For the text-containing cell, return its midpoint in (x, y) coordinate format. 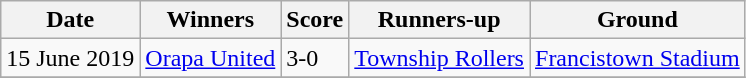
3-0 (315, 58)
Orapa United (210, 58)
15 June 2019 (70, 58)
Ground (638, 20)
Francistown Stadium (638, 58)
Township Rollers (440, 58)
Runners-up (440, 20)
Date (70, 20)
Winners (210, 20)
Score (315, 20)
